Find where the given text appears and provide that cell's center as (x, y) coordinate. 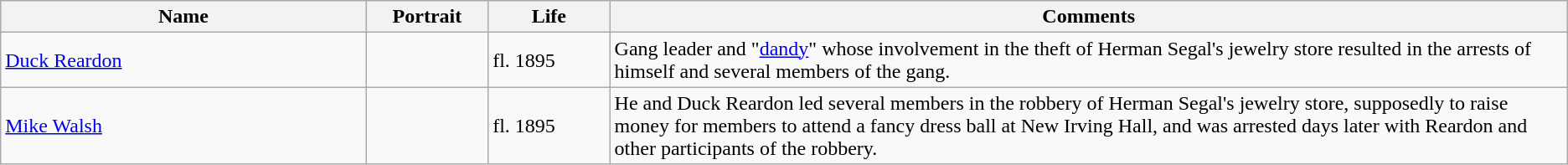
Name (183, 17)
Duck Reardon (183, 60)
Mike Walsh (183, 126)
Comments (1089, 17)
Life (549, 17)
Portrait (427, 17)
